Return the (x, y) coordinate for the center point of the cell that contains the specified text.  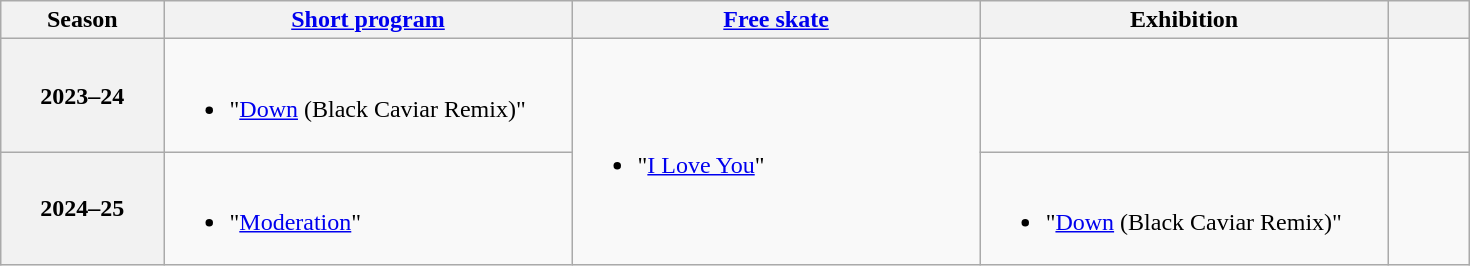
Season (82, 20)
"Moderation" (368, 208)
"I Love You" (776, 152)
Short program (368, 20)
Exhibition (1184, 20)
Free skate (776, 20)
2024–25 (82, 208)
2023–24 (82, 96)
